Provide the (x, y) coordinate of the cell's center where the given text is located.  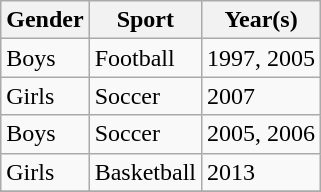
2007 (262, 96)
Basketball (145, 172)
2005, 2006 (262, 134)
Year(s) (262, 20)
1997, 2005 (262, 58)
2013 (262, 172)
Gender (45, 20)
Sport (145, 20)
Football (145, 58)
